Extract the [x, y] coordinate from the center of the cell holding the provided text.  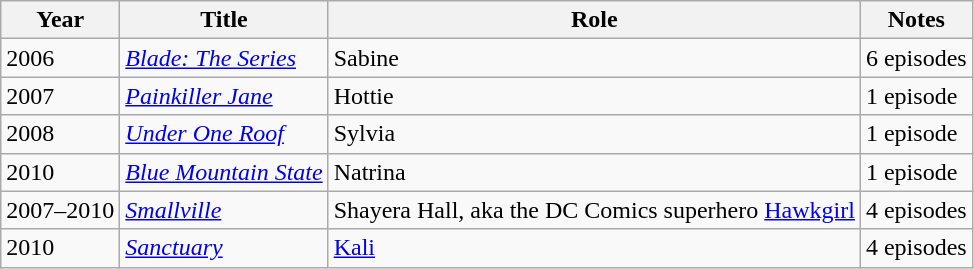
Painkiller Jane [224, 96]
Title [224, 20]
Sabine [594, 58]
Natrina [594, 172]
2007 [60, 96]
2008 [60, 134]
Year [60, 20]
Role [594, 20]
2007–2010 [60, 210]
Blade: The Series [224, 58]
Blue Mountain State [224, 172]
Shayera Hall, aka the DC Comics superhero Hawkgirl [594, 210]
Notes [916, 20]
Sylvia [594, 134]
Smallville [224, 210]
Hottie [594, 96]
Sanctuary [224, 248]
Kali [594, 248]
Under One Roof [224, 134]
2006 [60, 58]
6 episodes [916, 58]
